Capture the cell that displays the provided text and extract its [x, y] central coordinate. 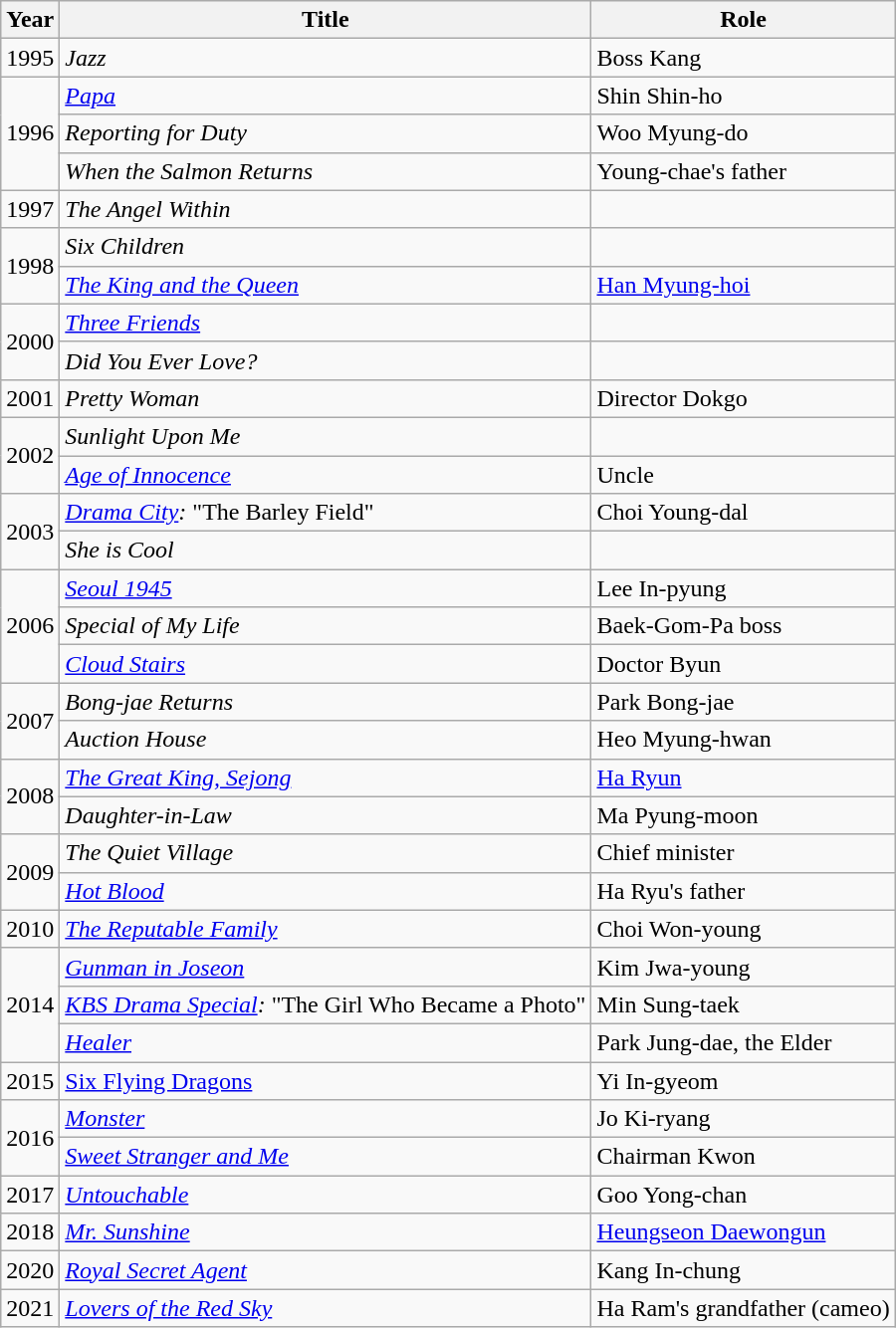
Heungseon Daewongun [743, 1232]
2007 [30, 721]
Choi Young-dal [743, 513]
Chairman Kwon [743, 1157]
1998 [30, 266]
Did You Ever Love? [326, 360]
Year [30, 20]
Age of Innocence [326, 475]
Ha Ram's grandfather (cameo) [743, 1308]
Drama City: "The Barley Field" [326, 513]
2021 [30, 1308]
Park Jung-dae, the Elder [743, 1042]
2006 [30, 626]
2001 [30, 398]
2003 [30, 532]
Seoul 1945 [326, 588]
1997 [30, 209]
1996 [30, 133]
Sunlight Upon Me [326, 436]
Han Myung-hoi [743, 285]
Park Bong-jae [743, 702]
Director Dokgo [743, 398]
Woo Myung-do [743, 133]
Gunman in Joseon [326, 967]
Bong-jae Returns [326, 702]
Heo Myung-hwan [743, 740]
Boss Kang [743, 58]
Chief minister [743, 853]
Ma Pyung-moon [743, 815]
When the Salmon Returns [326, 171]
Kang In-chung [743, 1270]
Yi In-gyeom [743, 1080]
Untouchable [326, 1195]
Reporting for Duty [326, 133]
Uncle [743, 475]
Cloud Stairs [326, 664]
Ha Ryun [743, 777]
Papa [326, 96]
2000 [30, 341]
Baek-Gom-Pa boss [743, 626]
Ha Ryu's father [743, 891]
Daughter-in-Law [326, 815]
Doctor Byun [743, 664]
Choi Won-young [743, 929]
The Quiet Village [326, 853]
Monster [326, 1119]
2020 [30, 1270]
The King and the Queen [326, 285]
Role [743, 20]
2008 [30, 796]
2018 [30, 1232]
Hot Blood [326, 891]
Lovers of the Red Sky [326, 1308]
Lee In-pyung [743, 588]
2017 [30, 1195]
Six Flying Dragons [326, 1080]
Kim Jwa-young [743, 967]
Special of My Life [326, 626]
The Great King, Sejong [326, 777]
Young-chae's father [743, 171]
2010 [30, 929]
Jo Ki-ryang [743, 1119]
Pretty Woman [326, 398]
She is Cool [326, 551]
2016 [30, 1138]
Mr. Sunshine [326, 1232]
2014 [30, 1004]
Sweet Stranger and Me [326, 1157]
Six Children [326, 247]
The Angel Within [326, 209]
2015 [30, 1080]
Royal Secret Agent [326, 1270]
Jazz [326, 58]
Shin Shin-ho [743, 96]
KBS Drama Special: "The Girl Who Became a Photo" [326, 1004]
2002 [30, 455]
Auction House [326, 740]
Goo Yong-chan [743, 1195]
2009 [30, 872]
1995 [30, 58]
The Reputable Family [326, 929]
Min Sung-taek [743, 1004]
Healer [326, 1042]
Three Friends [326, 323]
Title [326, 20]
